Determine the [X, Y] coordinate at the center of the cell enclosing the given text.  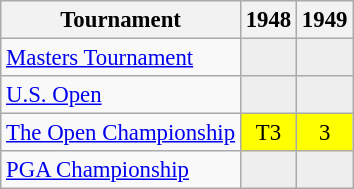
The Open Championship [121, 133]
3 [325, 133]
T3 [268, 133]
1948 [268, 20]
PGA Championship [121, 170]
Tournament [121, 20]
U.S. Open [121, 95]
Masters Tournament [121, 58]
1949 [325, 20]
